Identify which cell holds the provided text, then report its [X, Y] central coordinate. 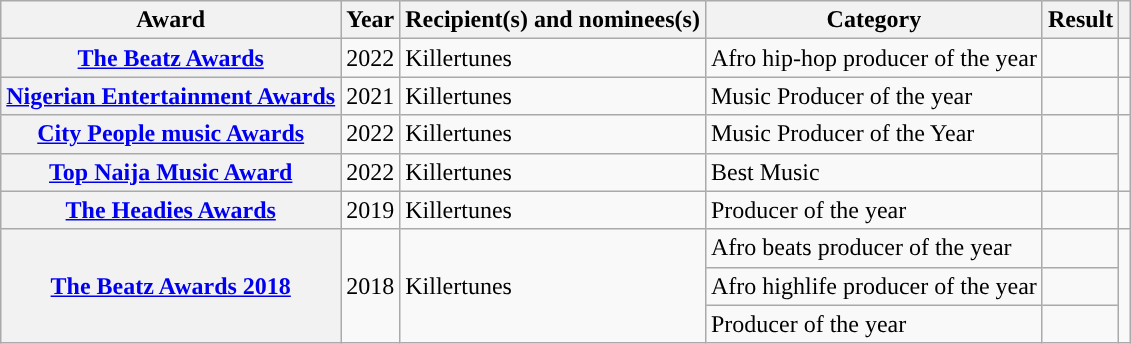
Award [171, 20]
Afro highlife producer of the year [874, 286]
Music Producer of the Year [874, 134]
Recipient(s) and nominees(s) [553, 20]
Result [1080, 20]
2019 [370, 210]
City People music Awards [171, 134]
2018 [370, 286]
Music Producer of the year [874, 96]
Nigerian Entertainment Awards [171, 96]
Top Naija Music Award [171, 172]
2021 [370, 96]
The Headies Awards [171, 210]
The Beatz Awards [171, 58]
Afro hip-hop producer of the year [874, 58]
Afro beats producer of the year [874, 248]
Year [370, 20]
Category [874, 20]
Best Music [874, 172]
The Beatz Awards 2018 [171, 286]
